Scan for the cell matching the given text and deliver its (X, Y) coordinate at center. 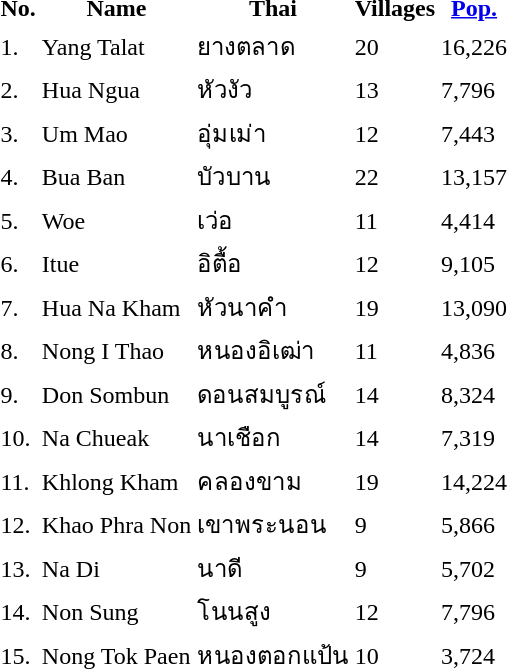
22 (394, 176)
หัวงัว (273, 90)
Nong I Thao (116, 350)
ดอนสมบูรณ์ (273, 394)
เขาพระนอน (273, 524)
Hua Ngua (116, 90)
20 (394, 46)
Khlong Kham (116, 481)
หนองอิเฒ่า (273, 350)
Na Chueak (116, 438)
อิตื้อ (273, 264)
Na Di (116, 568)
อุ่มเม่า (273, 133)
เว่อ (273, 220)
Hua Na Kham (116, 307)
Don Sombun (116, 394)
Itue (116, 264)
Khao Phra Non (116, 524)
บัวบาน (273, 176)
Woe (116, 220)
Um Mao (116, 133)
โนนสูง (273, 612)
13 (394, 90)
นาดี (273, 568)
นาเชือก (273, 438)
Non Sung (116, 612)
ยางตลาด (273, 46)
คลองขาม (273, 481)
Bua Ban (116, 176)
Yang Talat (116, 46)
หัวนาคำ (273, 307)
